Detect which cell encompasses the target text, then output its [x, y] center coordinate. 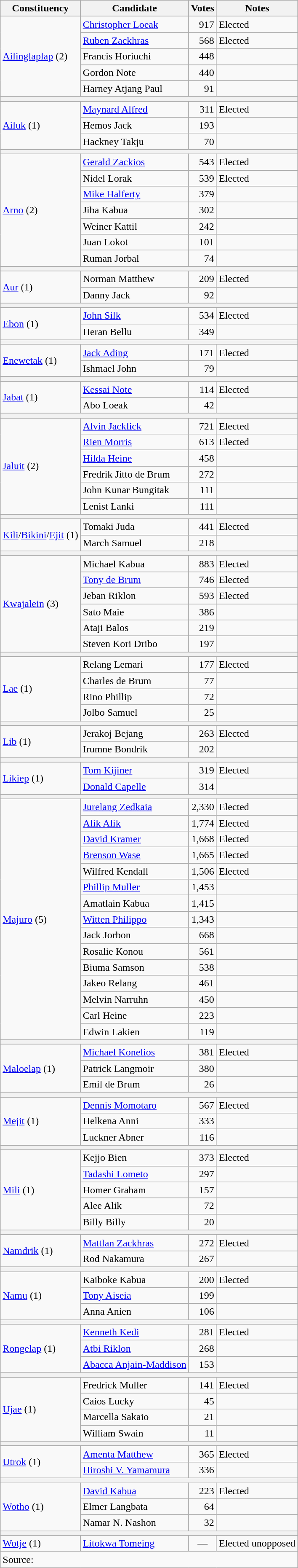
302 [202, 210]
Fredrick Muller [135, 1385]
Charles de Brum [135, 681]
Jurelang Zedkaia [135, 807]
Elected unopposed [257, 1544]
91 [202, 89]
11 [202, 1433]
Jack Ading [135, 352]
Jeban Riklon [135, 596]
Hackney Takju [135, 141]
Amenta Matthew [135, 1454]
177 [202, 665]
Wotho (1) [40, 1507]
Luckner Abner [135, 1137]
Christopher Loeak [135, 24]
64 [202, 1507]
21 [202, 1417]
1,774 [202, 823]
Maynard Alfred [135, 109]
Mili (1) [40, 1190]
Gordon Note [135, 72]
Ebon (1) [40, 324]
David Kabua [135, 1491]
Elmer Langbata [135, 1507]
Candidate [135, 8]
Biuma Samson [135, 967]
20 [202, 1222]
Billy Billy [135, 1222]
593 [202, 596]
Weiner Kattil [135, 226]
Mejit (1) [40, 1121]
197 [202, 644]
721 [202, 426]
314 [202, 786]
Kessai Note [135, 389]
Kejjo Bien [135, 1158]
Michael Kabua [135, 564]
568 [202, 40]
561 [202, 951]
Kaiboke Kabua [135, 1279]
Votes [202, 8]
Melvin Narruhn [135, 999]
883 [202, 564]
Danny Jack [135, 295]
114 [202, 389]
440 [202, 72]
Harney Atjang Paul [135, 89]
Ailuk (1) [40, 125]
319 [202, 770]
141 [202, 1385]
74 [202, 258]
Jakeo Relang [135, 983]
543 [202, 162]
199 [202, 1296]
461 [202, 983]
218 [202, 543]
219 [202, 628]
William Swain [135, 1433]
Namdrik (1) [40, 1251]
Witten Philippo [135, 919]
Norman Matthew [135, 279]
Tadashi Lometo [135, 1174]
Maloelap (1) [40, 1068]
Dennis Momotaro [135, 1105]
193 [202, 125]
Donald Capelle [135, 786]
450 [202, 999]
77 [202, 681]
2,330 [202, 807]
Jiba Kabua [135, 210]
Hilda Heine [135, 458]
153 [202, 1364]
John Silk [135, 316]
79 [202, 368]
Litokwa Tomeing [135, 1544]
Abacca Anjain-Maddison [135, 1364]
Namar N. Nashon [135, 1523]
379 [202, 194]
Sato Maie [135, 612]
157 [202, 1190]
Kwajalein (3) [40, 604]
92 [202, 295]
32 [202, 1523]
Nidel Lorak [135, 178]
42 [202, 405]
Constituency [40, 8]
Rino Phillip [135, 697]
311 [202, 109]
746 [202, 580]
Marcella Sakaio [135, 1417]
297 [202, 1174]
Rien Morris [135, 442]
Alik Alik [135, 823]
Wilfred Kendall [135, 871]
26 [202, 1085]
Anna Anien [135, 1312]
1,665 [202, 855]
Juan Lokot [135, 242]
1,343 [202, 919]
267 [202, 1259]
Brenson Wase [135, 855]
Francis Horiuchi [135, 56]
Ishmael John [135, 368]
263 [202, 733]
268 [202, 1348]
1,453 [202, 887]
1,668 [202, 839]
441 [202, 527]
Jerakoj Bejang [135, 733]
200 [202, 1279]
333 [202, 1121]
Arno (2) [40, 210]
Source: [149, 1560]
209 [202, 279]
Notes [257, 8]
Ruman Jorbal [135, 258]
613 [202, 442]
242 [202, 226]
Michael Konelios [135, 1052]
539 [202, 178]
Hemos Jack [135, 125]
917 [202, 24]
Aur (1) [40, 287]
Tony de Brum [135, 580]
458 [202, 458]
Jolbo Samuel [135, 713]
Jabat (1) [40, 397]
Phillip Muller [135, 887]
John Kunar Bungitak [135, 490]
Rod Nakamura [135, 1259]
Lae (1) [40, 689]
Relang Lemari [135, 665]
668 [202, 935]
Majuro (5) [40, 919]
Tom Kijiner [135, 770]
Mattlan Zackhras [135, 1243]
Ailinglaplap (2) [40, 56]
Carl Heine [135, 1015]
Gerald Zackios [135, 162]
Hiroshi V. Yamamura [135, 1470]
380 [202, 1069]
171 [202, 352]
Helkena Anni [135, 1121]
386 [202, 612]
Kili/Bikini/Ejit (1) [40, 535]
Tomaki Juda [135, 527]
202 [202, 749]
Emil de Brum [135, 1085]
1,415 [202, 903]
Ujae (1) [40, 1409]
101 [202, 242]
Caios Lucky [135, 1401]
— [202, 1544]
373 [202, 1158]
Patrick Langmoir [135, 1069]
Amatlain Kabua [135, 903]
Fredrik Jitto de Brum [135, 474]
Alee Alik [135, 1206]
Enewetak (1) [40, 360]
Lib (1) [40, 741]
David Kramer [135, 839]
Mike Halferty [135, 194]
Namu (1) [40, 1295]
Wotje (1) [40, 1544]
Atbi Riklon [135, 1348]
Utrok (1) [40, 1462]
448 [202, 56]
70 [202, 141]
Jaluit (2) [40, 466]
Alvin Jacklick [135, 426]
Rongelap (1) [40, 1348]
119 [202, 1031]
534 [202, 316]
Heran Bellu [135, 332]
Ruben Zackhras [135, 40]
Abo Loeak [135, 405]
Likiep (1) [40, 778]
45 [202, 1401]
March Samuel [135, 543]
349 [202, 332]
Edwin Lakien [135, 1031]
Jack Jorbon [135, 935]
281 [202, 1332]
365 [202, 1454]
Kenneth Kedi [135, 1332]
381 [202, 1052]
538 [202, 967]
Lenist Lanki [135, 506]
1,506 [202, 871]
Irumne Bondrik [135, 749]
Tony Aiseia [135, 1296]
Ataji Balos [135, 628]
116 [202, 1137]
Steven Kori Dribo [135, 644]
336 [202, 1470]
25 [202, 713]
Rosalie Konou [135, 951]
106 [202, 1312]
Homer Graham [135, 1190]
567 [202, 1105]
